Scan for the cell matching the given text and deliver its (x, y) coordinate at center. 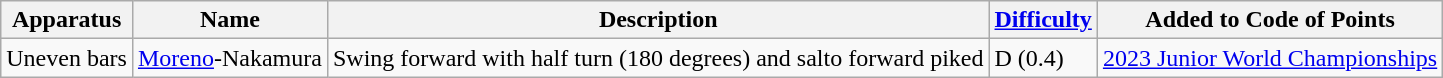
Description (658, 20)
Name (230, 20)
Swing forward with half turn (180 degrees) and salto forward piked (658, 58)
Uneven bars (67, 58)
Difficulty (1043, 20)
D (0.4) (1043, 58)
Moreno-Nakamura (230, 58)
Apparatus (67, 20)
Added to Code of Points (1270, 20)
2023 Junior World Championships (1270, 58)
